Provide the [x, y] coordinate of the cell's center where the given text is located.  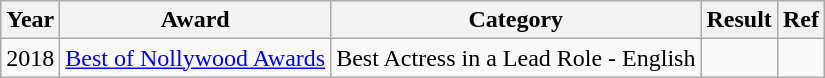
Award [196, 20]
Best of Nollywood Awards [196, 58]
2018 [30, 58]
Result [739, 20]
Ref [800, 20]
Category [516, 20]
Year [30, 20]
Best Actress in a Lead Role - English [516, 58]
